Search for the cell housing the specified text and yield its (X, Y) center coordinate. 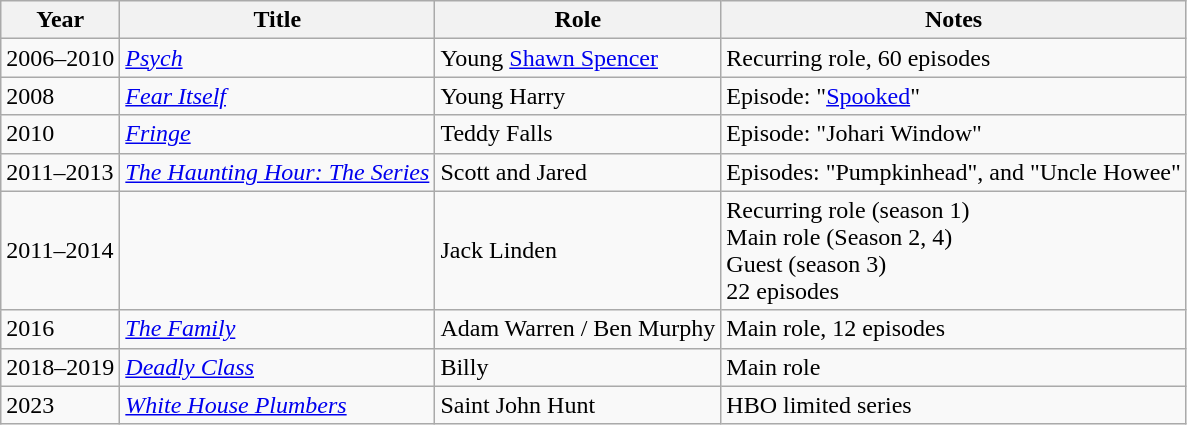
Young Harry (578, 96)
Scott and Jared (578, 172)
The Family (278, 329)
Title (278, 20)
Fear Itself (278, 96)
Recurring role, 60 episodes (954, 58)
Recurring role (season 1)Main role (Season 2, 4)Guest (season 3)22 episodes (954, 250)
2023 (60, 405)
2016 (60, 329)
2010 (60, 134)
Teddy Falls (578, 134)
Main role, 12 episodes (954, 329)
2018–2019 (60, 367)
Notes (954, 20)
HBO limited series (954, 405)
Psych (278, 58)
2008 (60, 96)
The Haunting Hour: The Series (278, 172)
Episode: "Johari Window" (954, 134)
Episodes: "Pumpkinhead", and "Uncle Howee" (954, 172)
Episode: "Spooked" (954, 96)
Fringe (278, 134)
2011–2013 (60, 172)
Adam Warren / Ben Murphy (578, 329)
Main role (954, 367)
Young Shawn Spencer (578, 58)
Role (578, 20)
White House Plumbers (278, 405)
Deadly Class (278, 367)
2006–2010 (60, 58)
Year (60, 20)
Saint John Hunt (578, 405)
Billy (578, 367)
2011–2014 (60, 250)
Jack Linden (578, 250)
